Output the (X, Y) coordinate of the center of the cell containing the given text.  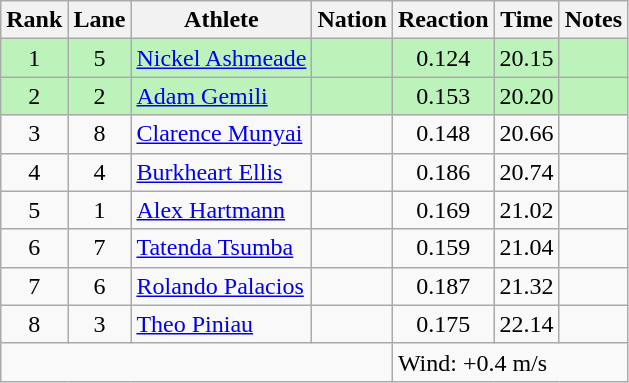
Nation (352, 20)
Rolando Palacios (222, 286)
Theo Piniau (222, 324)
20.74 (526, 172)
21.02 (526, 210)
20.66 (526, 134)
Adam Gemili (222, 96)
Alex Hartmann (222, 210)
Time (526, 20)
Burkheart Ellis (222, 172)
Lane (100, 20)
Clarence Munyai (222, 134)
Athlete (222, 20)
0.169 (443, 210)
21.04 (526, 248)
Nickel Ashmeade (222, 58)
22.14 (526, 324)
0.153 (443, 96)
20.15 (526, 58)
0.148 (443, 134)
Reaction (443, 20)
Tatenda Tsumba (222, 248)
0.175 (443, 324)
Notes (593, 20)
20.20 (526, 96)
0.186 (443, 172)
0.159 (443, 248)
0.187 (443, 286)
Rank (34, 20)
Wind: +0.4 m/s (510, 362)
21.32 (526, 286)
0.124 (443, 58)
